Locate the cell with the specified text and output its (X, Y) center coordinate. 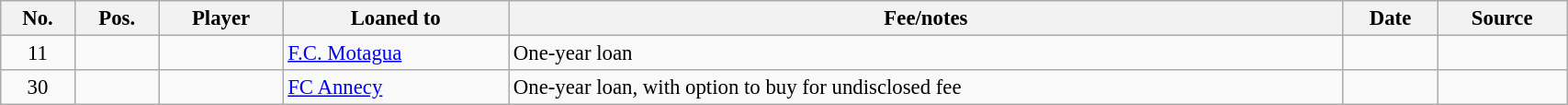
One-year loan, with option to buy for undisclosed fee (926, 87)
Fee/notes (926, 18)
F.C. Motagua (396, 53)
Date (1390, 18)
One-year loan (926, 53)
FC Annecy (396, 87)
Pos. (117, 18)
No. (38, 18)
Player (220, 18)
Source (1503, 18)
11 (38, 53)
Loaned to (396, 18)
30 (38, 87)
